Pinpoint the cell where the given text exists, returning its [X, Y] midpoint coordinate. 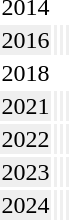
2022 [26, 139]
2024 [26, 205]
2021 [26, 106]
2016 [26, 40]
2018 [26, 73]
2023 [26, 172]
